Detect which cell encompasses the target text, then output its [X, Y] center coordinate. 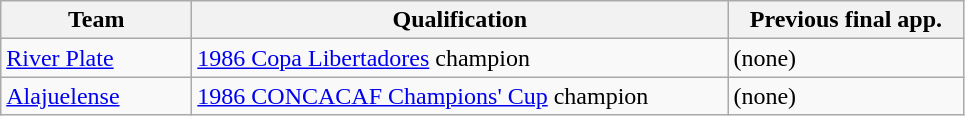
1986 Copa Libertadores champion [460, 58]
River Plate [96, 58]
Qualification [460, 20]
Previous final app. [846, 20]
Alajuelense [96, 96]
1986 CONCACAF Champions' Cup champion [460, 96]
Team [96, 20]
